Extract the [X, Y] coordinate from the center of the cell holding the provided text.  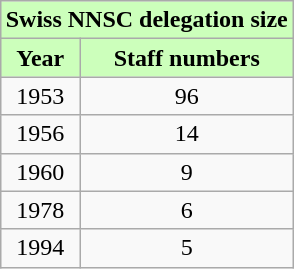
1994 [40, 248]
6 [186, 210]
Year [40, 58]
1960 [40, 172]
Staff numbers [186, 58]
1953 [40, 96]
5 [186, 248]
96 [186, 96]
14 [186, 134]
1956 [40, 134]
9 [186, 172]
1978 [40, 210]
Swiss NNSC delegation size [146, 20]
